Return [X, Y] of the center of cell containing provided text 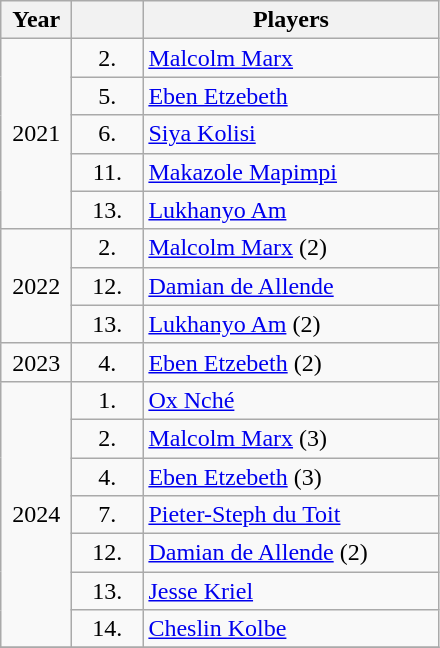
Damian de Allende (2) [291, 553]
Malcolm Marx [291, 58]
Siya Kolisi [291, 134]
Players [291, 20]
Eben Etzebeth (3) [291, 477]
Damian de Allende [291, 286]
Cheslin Kolbe [291, 629]
Eben Etzebeth [291, 96]
Pieter-Steph du Toit [291, 515]
Lukhanyo Am (2) [291, 324]
Lukhanyo Am [291, 210]
11. [108, 172]
Ox Nché [291, 400]
6. [108, 134]
Makazole Mapimpi [291, 172]
2021 [36, 134]
Eben Etzebeth (2) [291, 362]
2022 [36, 286]
Year [36, 20]
14. [108, 629]
Malcolm Marx (2) [291, 248]
7. [108, 515]
2023 [36, 362]
2024 [36, 514]
5. [108, 96]
Malcolm Marx (3) [291, 438]
Jesse Kriel [291, 591]
1. [108, 400]
